Determine the (X, Y) coordinate at the center of the cell enclosing the given text.  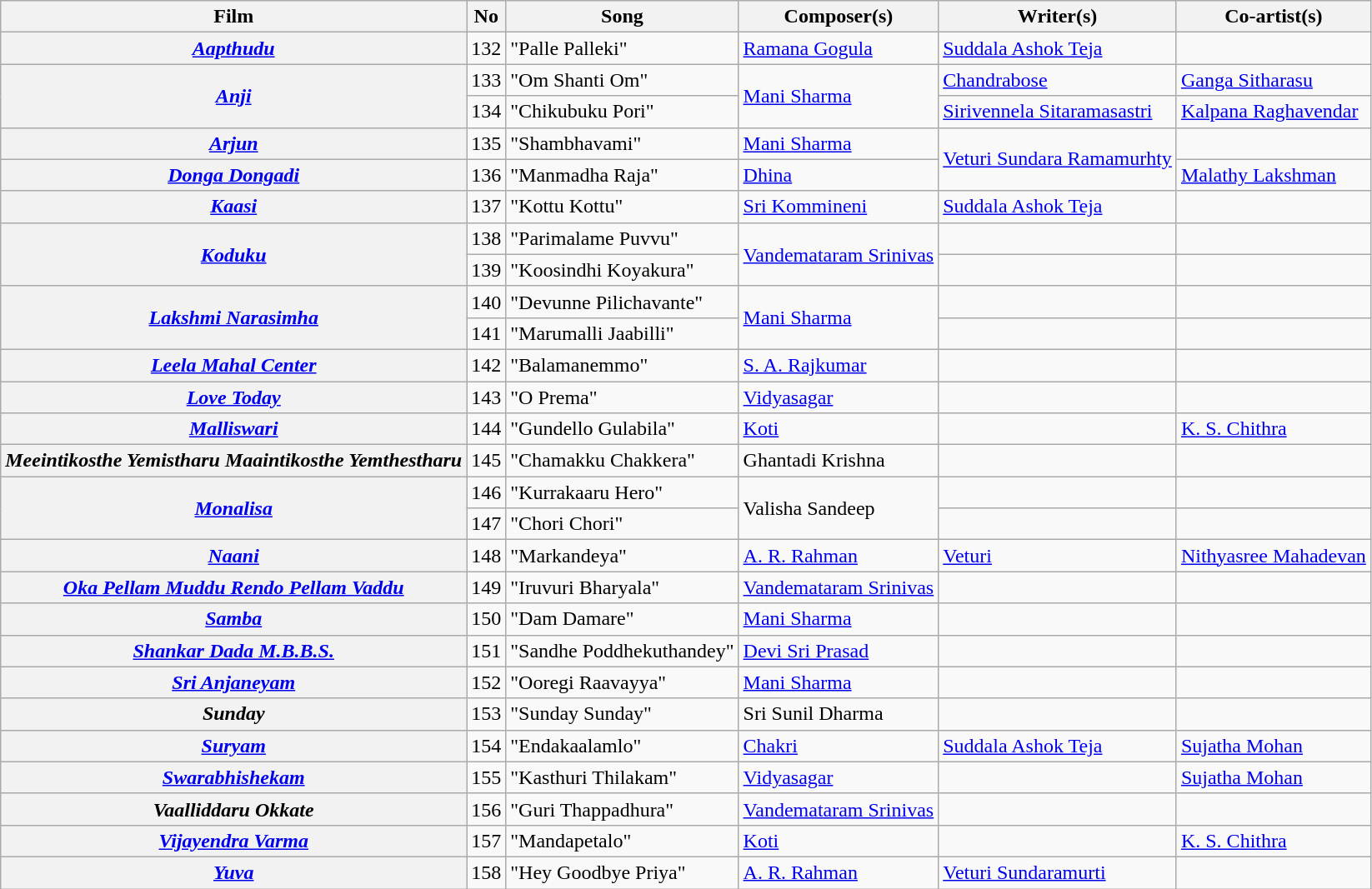
Meeintikosthe Yemistharu Maaintikosthe Yemthestharu (233, 461)
"Iruvuri Bharyala" (622, 587)
"Endakaalamlo" (622, 746)
"Markandeya" (622, 556)
Sri Sunil Dharma (839, 714)
157 (487, 841)
153 (487, 714)
150 (487, 619)
136 (487, 175)
Malliswari (233, 429)
142 (487, 365)
Sirivennela Sitaramasastri (1058, 112)
Veturi Sundaramurti (1058, 872)
Arjun (233, 143)
Anji (233, 96)
156 (487, 809)
"Koosindhi Koyakura" (622, 270)
Kalpana Raghavendar (1274, 112)
"Chori Chori" (622, 524)
158 (487, 872)
Nithyasree Mahadevan (1274, 556)
Aapthudu (233, 48)
"Sunday Sunday" (622, 714)
"Marumalli Jaabilli" (622, 333)
Shankar Dada M.B.B.S. (233, 651)
"Palle Palleki" (622, 48)
"Chamakku Chakkera" (622, 461)
147 (487, 524)
"Dam Damare" (622, 619)
"Manmadha Raja" (622, 175)
Chandrabose (1058, 80)
139 (487, 270)
Sunday (233, 714)
145 (487, 461)
Co-artist(s) (1274, 17)
Veturi (1058, 556)
141 (487, 333)
Composer(s) (839, 17)
148 (487, 556)
Veturi Sundara Ramamurhty (1058, 159)
149 (487, 587)
"Shambhavami" (622, 143)
Naani (233, 556)
152 (487, 682)
Love Today (233, 397)
"Kottu Kottu" (622, 207)
Vijayendra Varma (233, 841)
Suryam (233, 746)
Song (622, 17)
Swarabhishekam (233, 777)
Samba (233, 619)
"Gundello Gulabila" (622, 429)
134 (487, 112)
"Kurrakaaru Hero" (622, 492)
Koduku (233, 254)
"O Prema" (622, 397)
"Ooregi Raavayya" (622, 682)
"Sandhe Poddhekuthandey" (622, 651)
"Chikubuku Pori" (622, 112)
151 (487, 651)
"Kasthuri Thilakam" (622, 777)
Devi Sri Prasad (839, 651)
No (487, 17)
"Mandapetalo" (622, 841)
Donga Dongadi (233, 175)
Dhina (839, 175)
155 (487, 777)
Valisha Sandeep (839, 508)
Yuva (233, 872)
Kaasi (233, 207)
Ganga Sitharasu (1274, 80)
Oka Pellam Muddu Rendo Pellam Vaddu (233, 587)
"Guri Thappadhura" (622, 809)
Monalisa (233, 508)
140 (487, 302)
132 (487, 48)
"Parimalame Puvvu" (622, 238)
138 (487, 238)
Malathy Lakshman (1274, 175)
"Devunne Pilichavante" (622, 302)
Leela Mahal Center (233, 365)
"Om Shanti Om" (622, 80)
137 (487, 207)
Chakri (839, 746)
135 (487, 143)
Sri Anjaneyam (233, 682)
Film (233, 17)
Ramana Gogula (839, 48)
S. A. Rajkumar (839, 365)
143 (487, 397)
Writer(s) (1058, 17)
133 (487, 80)
Ghantadi Krishna (839, 461)
154 (487, 746)
"Balamanemmo" (622, 365)
Lakshmi Narasimha (233, 317)
144 (487, 429)
Sri Kommineni (839, 207)
146 (487, 492)
"Hey Goodbye Priya" (622, 872)
Vaalliddaru Okkate (233, 809)
